Search for the cell housing the specified text and yield its (x, y) center coordinate. 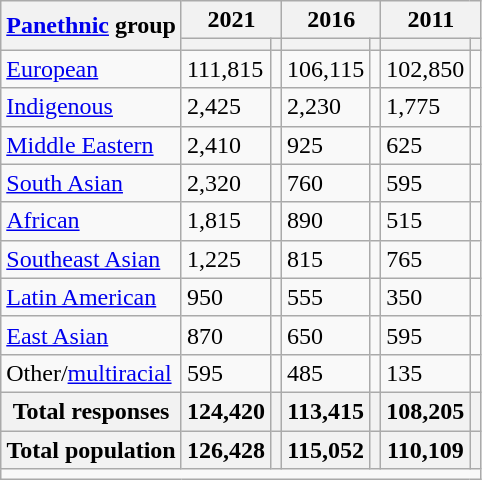
515 (426, 221)
1,225 (226, 259)
Latin American (92, 297)
765 (426, 259)
2011 (431, 20)
Southeast Asian (92, 259)
106,115 (326, 69)
555 (326, 297)
2,425 (226, 107)
2,410 (226, 145)
110,109 (426, 449)
African (92, 221)
2021 (231, 20)
126,428 (226, 449)
135 (426, 373)
870 (226, 335)
113,415 (326, 411)
890 (326, 221)
2016 (332, 20)
102,850 (426, 69)
Middle Eastern (92, 145)
350 (426, 297)
Total population (92, 449)
108,205 (426, 411)
111,815 (226, 69)
South Asian (92, 183)
124,420 (226, 411)
1,775 (426, 107)
650 (326, 335)
2,320 (226, 183)
625 (426, 145)
Other/multiracial (92, 373)
485 (326, 373)
950 (226, 297)
Total responses (92, 411)
East Asian (92, 335)
115,052 (326, 449)
760 (326, 183)
Panethnic group (92, 26)
Indigenous (92, 107)
2,230 (326, 107)
925 (326, 145)
European (92, 69)
815 (326, 259)
1,815 (226, 221)
